Capture the cell that displays the provided text and extract its (x, y) central coordinate. 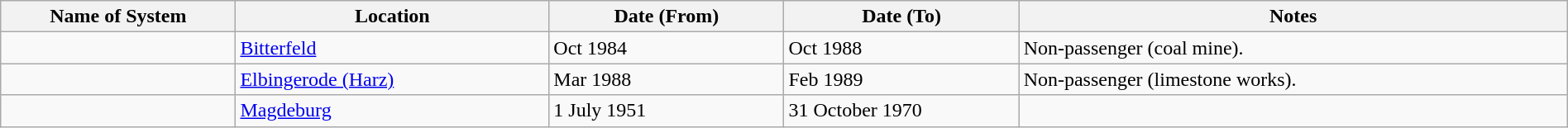
Notes (1293, 17)
Magdeburg (392, 111)
Location (392, 17)
Feb 1989 (901, 79)
Name of System (118, 17)
Oct 1984 (667, 48)
Non-passenger (coal mine). (1293, 48)
Elbingerode (Harz) (392, 79)
Bitterfeld (392, 48)
1 July 1951 (667, 111)
Non-passenger (limestone works). (1293, 79)
Oct 1988 (901, 48)
Date (From) (667, 17)
Mar 1988 (667, 79)
31 October 1970 (901, 111)
Date (To) (901, 17)
